Locate the cell with the specified text and output its [X, Y] center coordinate. 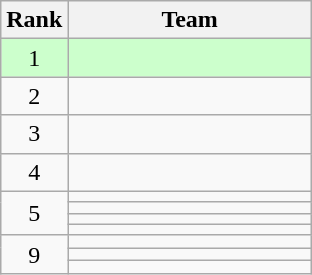
1 [34, 58]
2 [34, 96]
9 [34, 254]
Rank [34, 20]
5 [34, 213]
3 [34, 134]
Team [190, 20]
4 [34, 172]
